Locate the cell with the specified text and output its (X, Y) center coordinate. 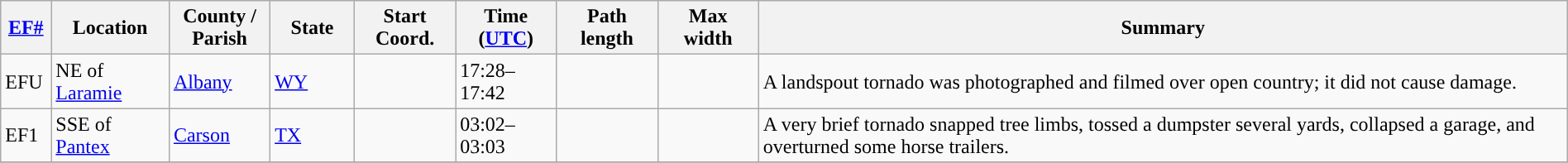
Path length (607, 28)
Start Coord. (404, 28)
Time (UTC) (506, 28)
EF# (26, 28)
Location (111, 28)
A very brief tornado snapped tree limbs, tossed a dumpster several yards, collapsed a garage, and overturned some horse trailers. (1163, 136)
03:02–03:03 (506, 136)
NE of Laramie (111, 81)
County / Parish (219, 28)
Albany (219, 81)
WY (313, 81)
State (313, 28)
SSE of Pantex (111, 136)
17:28–17:42 (506, 81)
Summary (1163, 28)
Max width (708, 28)
A landspout tornado was photographed and filmed over open country; it did not cause damage. (1163, 81)
TX (313, 136)
EF1 (26, 136)
EFU (26, 81)
Carson (219, 136)
